Provide the (x, y) coordinate of the cell's center where the given text is located.  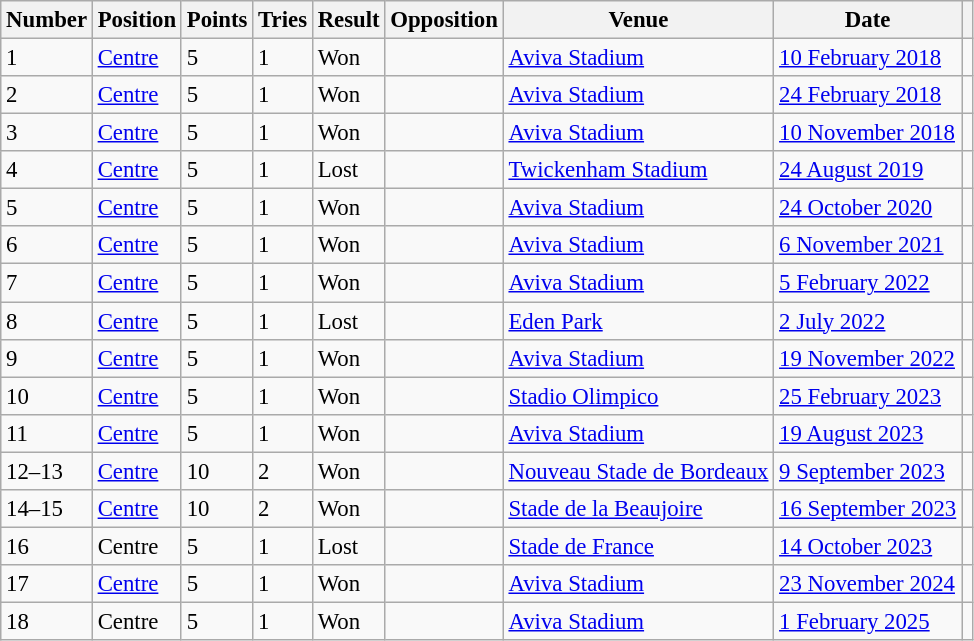
8 (47, 321)
Number (47, 20)
14–15 (47, 509)
Eden Park (638, 321)
Result (348, 20)
Tries (283, 20)
16 (47, 546)
17 (47, 584)
Nouveau Stade de Bordeaux (638, 471)
6 (47, 245)
4 (47, 170)
19 August 2023 (868, 433)
1 February 2025 (868, 621)
5 February 2022 (868, 283)
24 October 2020 (868, 208)
24 February 2018 (868, 95)
9 (47, 358)
24 August 2019 (868, 170)
25 February 2023 (868, 396)
Stade de France (638, 546)
Stade de la Beaujoire (638, 509)
10 November 2018 (868, 133)
Date (868, 20)
Venue (638, 20)
3 (47, 133)
12–13 (47, 471)
Position (136, 20)
14 October 2023 (868, 546)
18 (47, 621)
Points (216, 20)
7 (47, 283)
2 July 2022 (868, 321)
16 September 2023 (868, 509)
23 November 2024 (868, 584)
6 November 2021 (868, 245)
11 (47, 433)
Opposition (444, 20)
9 September 2023 (868, 471)
Stadio Olimpico (638, 396)
Twickenham Stadium (638, 170)
10 February 2018 (868, 58)
19 November 2022 (868, 358)
